Identify which cell holds the provided text, then report its [x, y] central coordinate. 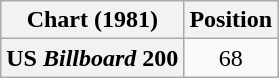
Position [231, 20]
Chart (1981) [92, 20]
68 [231, 58]
US Billboard 200 [92, 58]
